Detect which cell encompasses the target text, then output its (X, Y) center coordinate. 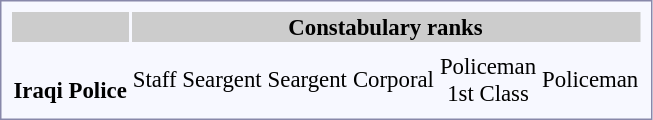
Iraqi Police (70, 76)
Seargent (307, 80)
Policeman (590, 80)
Corporal (393, 80)
Staff Seargent (197, 80)
Policeman 1st Class (488, 80)
Constabulary ranks (385, 27)
